Output the (X, Y) coordinate of the center of the cell containing the given text.  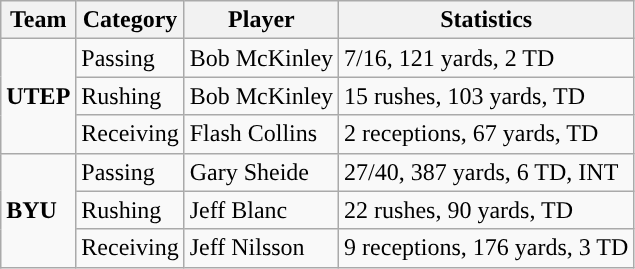
7/16, 121 yards, 2 TD (486, 58)
Flash Collins (261, 134)
Gary Sheide (261, 172)
Player (261, 20)
Team (38, 20)
BYU (38, 210)
15 rushes, 103 yards, TD (486, 96)
Statistics (486, 20)
Jeff Nilsson (261, 248)
2 receptions, 67 yards, TD (486, 134)
UTEP (38, 96)
27/40, 387 yards, 6 TD, INT (486, 172)
22 rushes, 90 yards, TD (486, 210)
Category (130, 20)
Jeff Blanc (261, 210)
9 receptions, 176 yards, 3 TD (486, 248)
